Locate the cell with the specified text and output its [x, y] center coordinate. 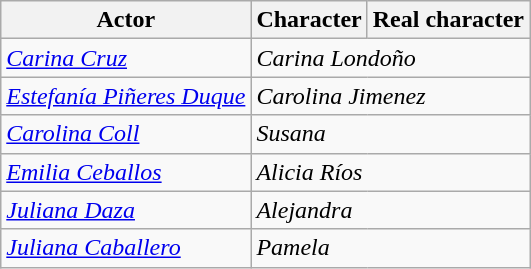
Susana [390, 134]
Alejandra [390, 210]
Juliana Daza [126, 210]
Carolina Jimenez [390, 96]
Character [309, 20]
Carolina Coll [126, 134]
Emilia Ceballos [126, 172]
Actor [126, 20]
Pamela [390, 248]
Carina Londoño [390, 58]
Alicia Ríos [390, 172]
Juliana Caballero [126, 248]
Real character [448, 20]
Carina Cruz [126, 58]
Estefanía Piñeres Duque [126, 96]
